Search for the cell housing the specified text and yield its (x, y) center coordinate. 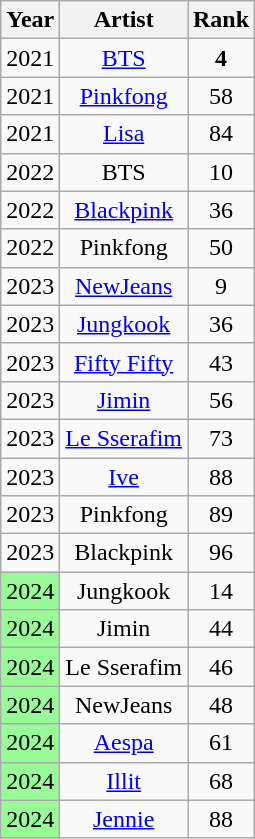
56 (222, 400)
10 (222, 172)
Aespa (124, 743)
Rank (222, 20)
43 (222, 362)
73 (222, 438)
Ive (124, 477)
Illit (124, 781)
89 (222, 515)
61 (222, 743)
96 (222, 553)
84 (222, 134)
58 (222, 96)
68 (222, 781)
50 (222, 248)
44 (222, 629)
Jennie (124, 819)
Fifty Fifty (124, 362)
Lisa (124, 134)
46 (222, 667)
9 (222, 286)
Year (30, 20)
48 (222, 705)
4 (222, 58)
Artist (124, 20)
14 (222, 591)
